Determine the [X, Y] coordinate at the center of the cell enclosing the given text.  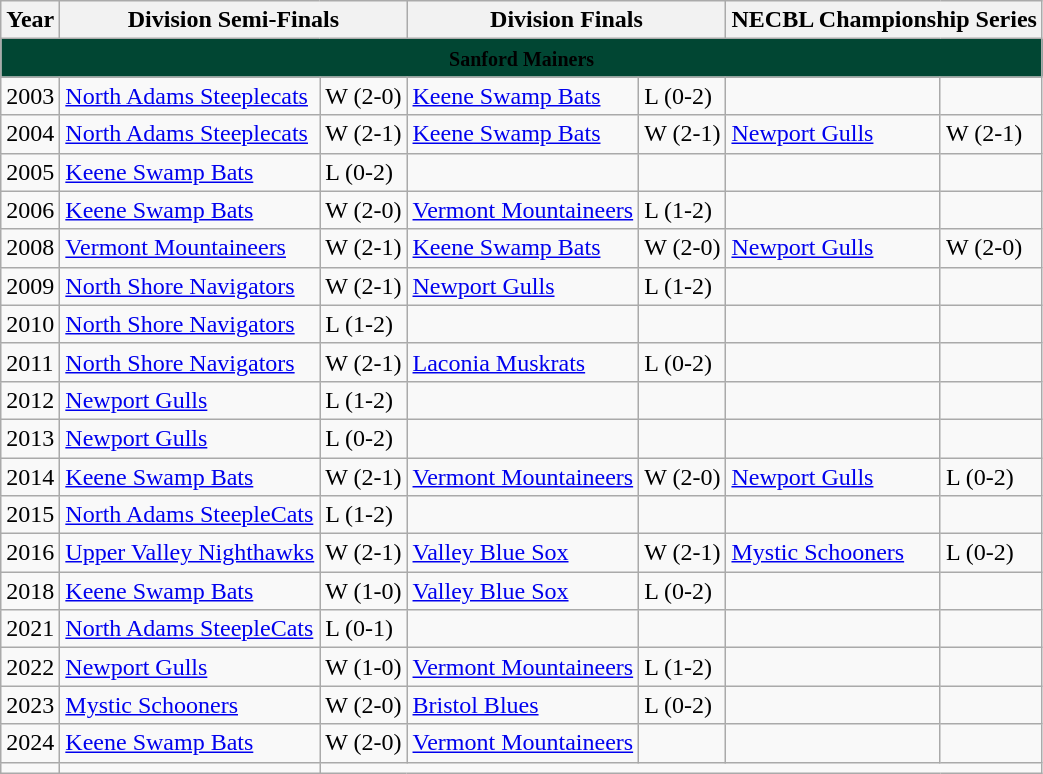
NECBL Championship Series [884, 20]
2006 [30, 210]
2023 [30, 705]
Division Semi-Finals [234, 20]
Bristol Blues [523, 705]
2008 [30, 248]
2012 [30, 400]
Laconia Muskrats [523, 362]
2011 [30, 362]
2003 [30, 96]
L (0-1) [364, 629]
2004 [30, 134]
2016 [30, 553]
Upper Valley Nighthawks [190, 553]
Division Finals [566, 20]
2021 [30, 629]
2024 [30, 743]
2015 [30, 515]
Year [30, 20]
Sanford Mainers [522, 58]
2018 [30, 591]
2005 [30, 172]
2010 [30, 324]
2014 [30, 477]
2013 [30, 438]
2009 [30, 286]
2022 [30, 667]
